Output the (x, y) coordinate of the center of the cell containing the given text.  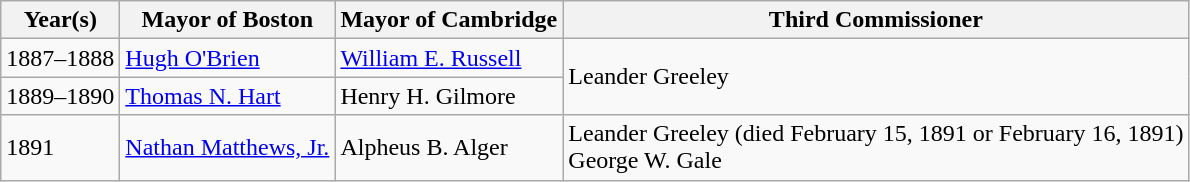
Alpheus B. Alger (449, 148)
1891 (60, 148)
Nathan Matthews, Jr. (228, 148)
Mayor of Cambridge (449, 20)
Leander Greeley (died February 15, 1891 or February 16, 1891)George W. Gale (876, 148)
William E. Russell (449, 58)
Thomas N. Hart (228, 96)
Henry H. Gilmore (449, 96)
Hugh O'Brien (228, 58)
Mayor of Boston (228, 20)
Third Commissioner (876, 20)
1887–1888 (60, 58)
1889–1890 (60, 96)
Year(s) (60, 20)
Leander Greeley (876, 77)
